Scan for the cell matching the given text and deliver its [X, Y] coordinate at center. 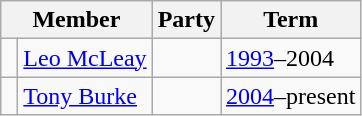
Term [291, 20]
Leo McLeay [85, 58]
Tony Burke [85, 96]
Member [76, 20]
1993–2004 [291, 58]
Party [186, 20]
2004–present [291, 96]
